Determine the (X, Y) coordinate at the center of the cell enclosing the given text.  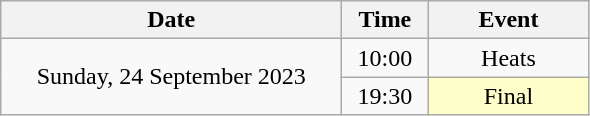
19:30 (385, 96)
Heats (508, 58)
Date (172, 20)
Time (385, 20)
Final (508, 96)
Event (508, 20)
Sunday, 24 September 2023 (172, 77)
10:00 (385, 58)
